Determine the [X, Y] coordinate at the center of the cell enclosing the given text.  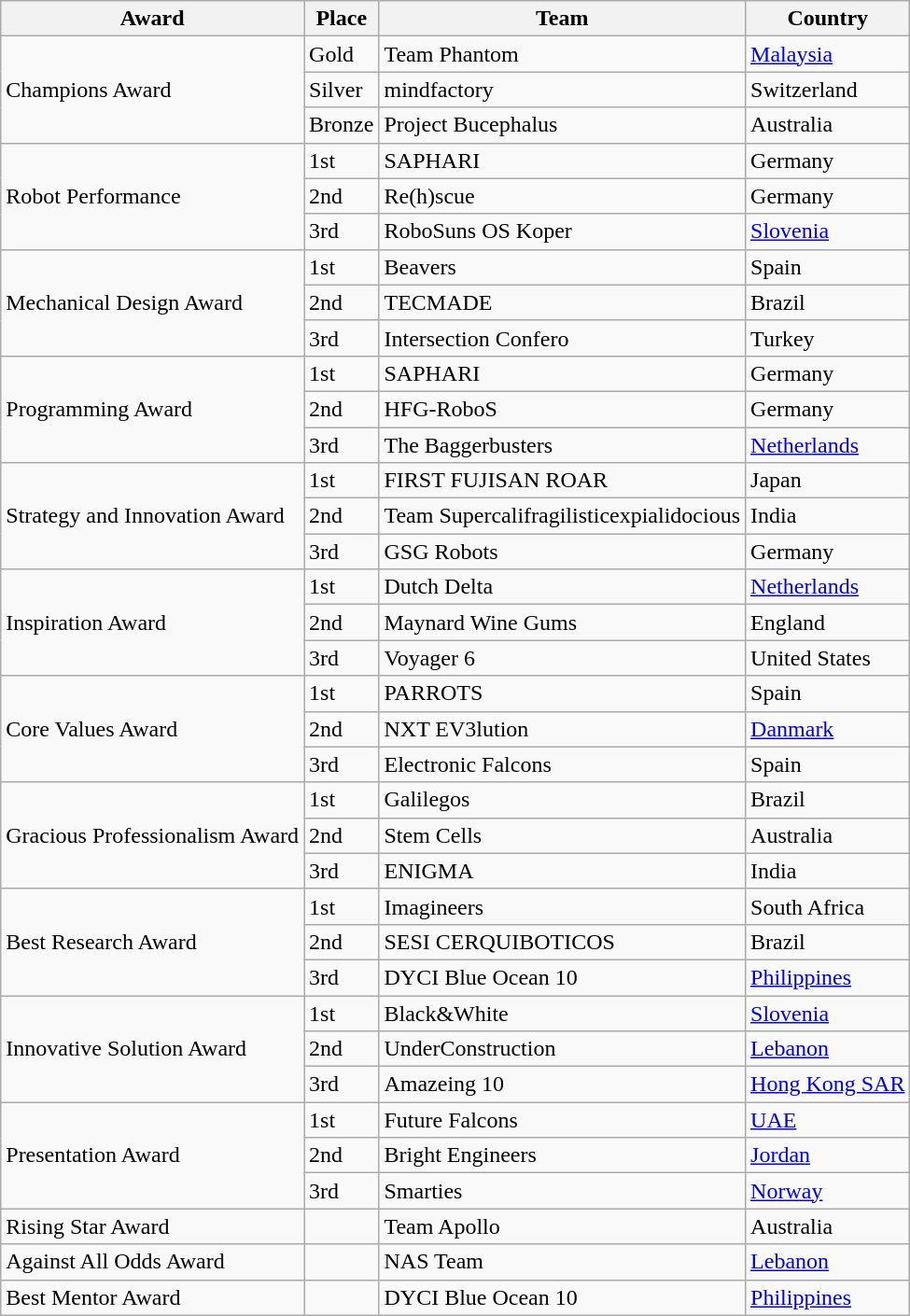
PARROTS [562, 693]
Programming Award [153, 409]
Silver [342, 90]
Turkey [828, 338]
FIRST FUJISAN ROAR [562, 481]
Japan [828, 481]
Robot Performance [153, 196]
Stem Cells [562, 835]
Strategy and Innovation Award [153, 516]
Country [828, 19]
Beavers [562, 267]
Imagineers [562, 906]
Amazeing 10 [562, 1085]
Voyager 6 [562, 658]
Intersection Confero [562, 338]
HFG-RoboS [562, 409]
The Baggerbusters [562, 445]
UnderConstruction [562, 1049]
mindfactory [562, 90]
Project Bucephalus [562, 125]
Galilegos [562, 800]
Presentation Award [153, 1155]
Core Values Award [153, 729]
Rising Star Award [153, 1226]
Smarties [562, 1191]
Team Phantom [562, 54]
NXT EV3lution [562, 729]
NAS Team [562, 1262]
Best Mentor Award [153, 1297]
Innovative Solution Award [153, 1048]
Mechanical Design Award [153, 302]
Danmark [828, 729]
Team Apollo [562, 1226]
Team [562, 19]
Best Research Award [153, 942]
Team Supercalifragilisticexpialidocious [562, 516]
Hong Kong SAR [828, 1085]
Gracious Professionalism Award [153, 835]
Norway [828, 1191]
SESI CERQUIBOTICOS [562, 942]
South Africa [828, 906]
GSG Robots [562, 552]
Award [153, 19]
Malaysia [828, 54]
Against All Odds Award [153, 1262]
England [828, 623]
RoboSuns OS Koper [562, 231]
Gold [342, 54]
Electronic Falcons [562, 764]
Maynard Wine Gums [562, 623]
Champions Award [153, 90]
Future Falcons [562, 1120]
Re(h)scue [562, 196]
Jordan [828, 1155]
UAE [828, 1120]
Black&White [562, 1013]
Place [342, 19]
Bright Engineers [562, 1155]
TECMADE [562, 302]
ENIGMA [562, 871]
United States [828, 658]
Switzerland [828, 90]
Bronze [342, 125]
Dutch Delta [562, 587]
Inspiration Award [153, 623]
